Capture the cell that displays the provided text and extract its [x, y] central coordinate. 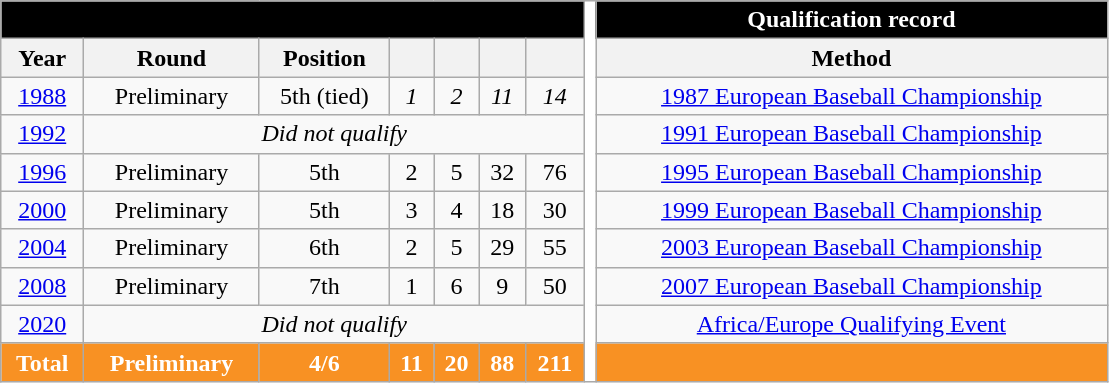
Round [172, 58]
76 [555, 172]
4 [457, 210]
6th [324, 248]
211 [555, 362]
2007 European Baseball Championship [852, 286]
7th [324, 286]
1991 European Baseball Championship [852, 134]
2008 [42, 286]
55 [555, 248]
1996 [42, 172]
1988 [42, 96]
2003 European Baseball Championship [852, 248]
Qualification record [852, 20]
Africa/Europe Qualifying Event [852, 324]
1987 European Baseball Championship [852, 96]
6 [457, 286]
18 [502, 210]
Year [42, 58]
9 [502, 286]
Total [42, 362]
50 [555, 286]
2020 [42, 324]
Position [324, 58]
Method [852, 58]
1999 European Baseball Championship [852, 210]
20 [457, 362]
4/6 [324, 362]
3 [411, 210]
2004 [42, 248]
30 [555, 210]
2000 [42, 210]
88 [502, 362]
1995 European Baseball Championship [852, 172]
5th (tied) [324, 96]
29 [502, 248]
14 [555, 96]
1992 [42, 134]
32 [502, 172]
